Scan for the cell matching the given text and deliver its [X, Y] coordinate at center. 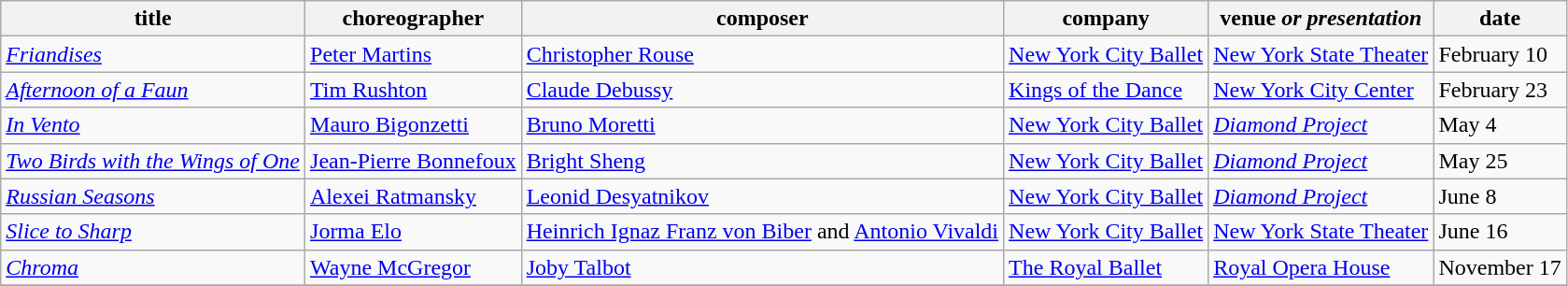
Wayne McGregor [414, 267]
Peter Martins [414, 54]
Two Birds with the Wings of One [153, 161]
Joby Talbot [762, 267]
Bruno Moretti [762, 125]
June 8 [1500, 196]
choreographer [414, 19]
Jorma Elo [414, 232]
In Vento [153, 125]
venue or presentation [1321, 19]
Chroma [153, 267]
February 23 [1500, 90]
Slice to Sharp [153, 232]
May 25 [1500, 161]
title [153, 19]
Claude Debussy [762, 90]
Heinrich Ignaz Franz von Biber and Antonio Vivaldi [762, 232]
Friandises [153, 54]
Christopher Rouse [762, 54]
Mauro Bigonzetti [414, 125]
composer [762, 19]
Bright Sheng [762, 161]
Royal Opera House [1321, 267]
The Royal Ballet [1106, 267]
date [1500, 19]
February 10 [1500, 54]
Leonid Desyatnikov [762, 196]
Jean-Pierre Bonnefoux [414, 161]
Russian Seasons [153, 196]
company [1106, 19]
June 16 [1500, 232]
Alexei Ratmansky [414, 196]
November 17 [1500, 267]
Kings of the Dance [1106, 90]
Afternoon of a Faun [153, 90]
Tim Rushton [414, 90]
New York City Center [1321, 90]
May 4 [1500, 125]
